Output the [x, y] coordinate of the center of the cell containing the given text.  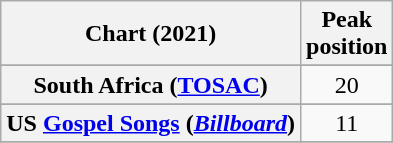
11 [347, 123]
US Gospel Songs (Billboard) [151, 123]
20 [347, 85]
Chart (2021) [151, 34]
Peakposition [347, 34]
South Africa (TOSAC) [151, 85]
